Return (X, Y) of the center of cell containing provided text 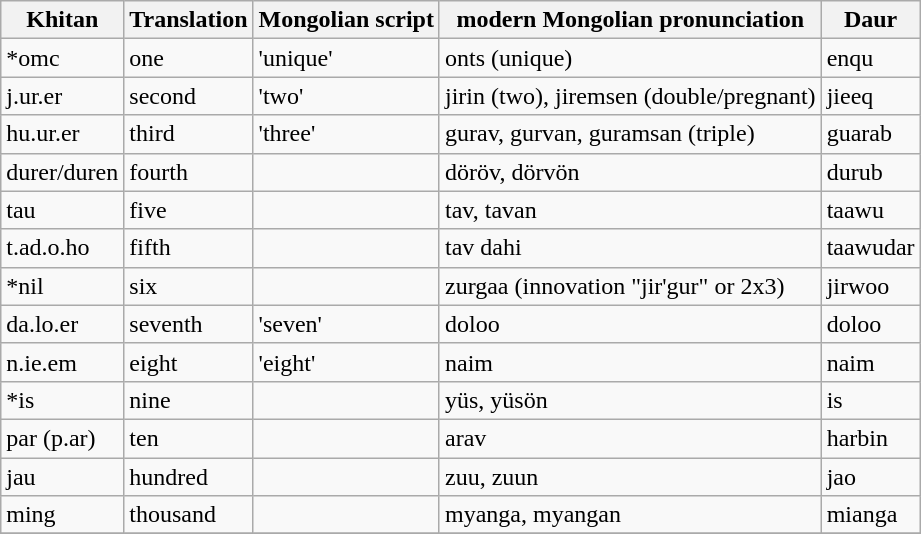
ming (62, 515)
one (188, 58)
'eight' (346, 362)
yüs, yüsön (630, 400)
j.ur.er (62, 96)
'seven' (346, 324)
durer/duren (62, 172)
fifth (188, 248)
third (188, 134)
mianga (870, 515)
modern Mongolian pronunciation (630, 20)
six (188, 286)
Translation (188, 20)
'two' (346, 96)
nine (188, 400)
'unique' (346, 58)
taawudar (870, 248)
taawu (870, 210)
*omc (62, 58)
tav dahi (630, 248)
harbin (870, 438)
n.ie.em (62, 362)
Khitan (62, 20)
onts (unique) (630, 58)
durub (870, 172)
enqu (870, 58)
t.ad.o.ho (62, 248)
seventh (188, 324)
jirin (two), jiremsen (double/pregnant) (630, 96)
guarab (870, 134)
*is (62, 400)
zurgaa (innovation "jir'gur" or 2x3) (630, 286)
fourth (188, 172)
Daur (870, 20)
tav, tavan (630, 210)
myanga, myangan (630, 515)
gurav, gurvan, guramsan (triple) (630, 134)
arav (630, 438)
döröv, dörvön (630, 172)
*nil (62, 286)
five (188, 210)
Mongolian script (346, 20)
is (870, 400)
par (p.ar) (62, 438)
'three' (346, 134)
tau (62, 210)
hu.ur.er (62, 134)
jau (62, 477)
jieeq (870, 96)
ten (188, 438)
eight (188, 362)
jirwoo (870, 286)
da.lo.er (62, 324)
jao (870, 477)
hundred (188, 477)
second (188, 96)
thousand (188, 515)
zuu, zuun (630, 477)
